Provide the (X, Y) coordinate of the cell's center where the given text is located.  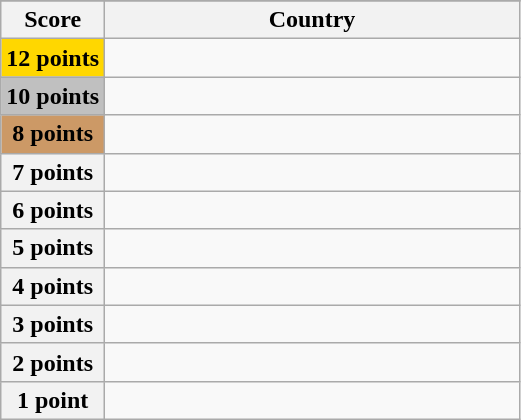
12 points (53, 58)
10 points (53, 96)
6 points (53, 210)
5 points (53, 248)
Country (312, 20)
4 points (53, 286)
Score (53, 20)
7 points (53, 172)
8 points (53, 134)
2 points (53, 362)
1 point (53, 400)
3 points (53, 324)
